For the text-containing cell, return its midpoint in (X, Y) coordinate format. 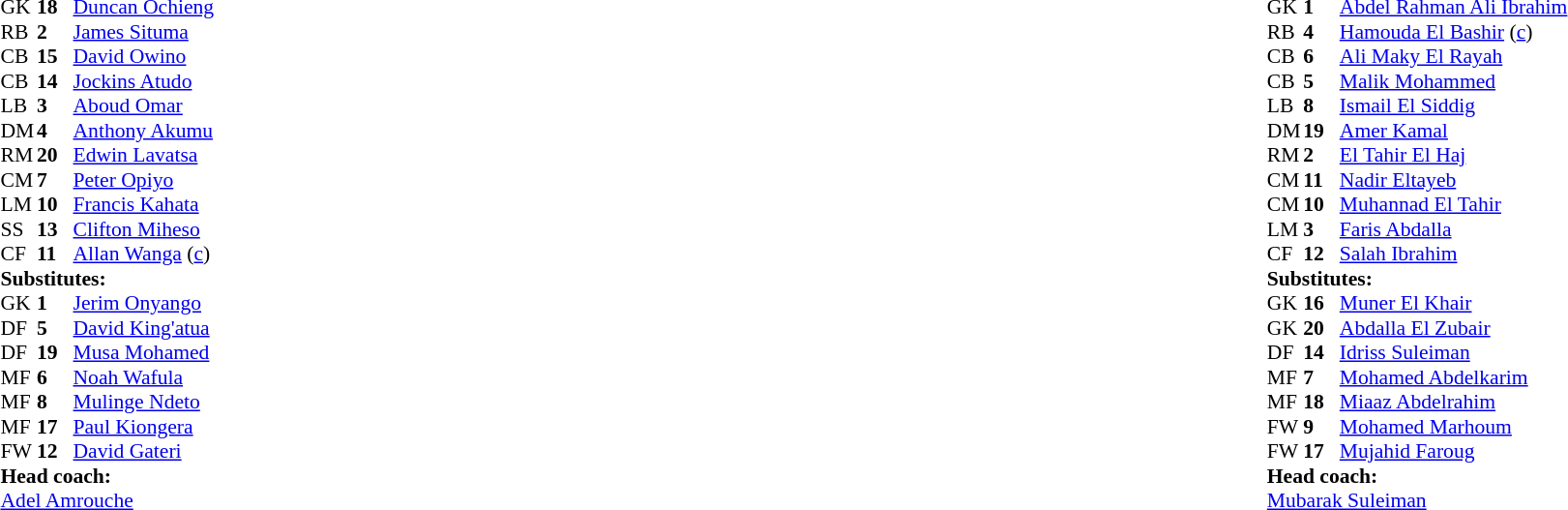
Allan Wanga (c) (144, 255)
16 (1321, 303)
Aboud Omar (144, 105)
Abdalla El Zubair (1454, 328)
1 (55, 303)
Jockins Atudo (144, 81)
SS (18, 229)
Ali Maky El Rayah (1454, 57)
Miaaz Abdelrahim (1454, 402)
Musa Mohamed (144, 353)
Peter Opiyo (144, 180)
Faris Abdalla (1454, 229)
Amer Kamal (1454, 131)
Francis Kahata (144, 204)
Hamouda El Bashir (c) (1454, 32)
El Tahir El Haj (1454, 156)
Edwin Lavatsa (144, 156)
Nadir Eltayeb (1454, 180)
9 (1321, 427)
Salah Ibrahim (1454, 255)
Mohamed Abdelkarim (1454, 377)
Ismail El Siddig (1454, 105)
Mohamed Marhoum (1454, 427)
Clifton Miheso (144, 229)
David Owino (144, 57)
Mujahid Faroug (1454, 452)
Mulinge Ndeto (144, 402)
Muhannad El Tahir (1454, 204)
18 (1321, 402)
Noah Wafula (144, 377)
Muner El Khair (1454, 303)
Malik Mohammed (1454, 81)
Idriss Suleiman (1454, 353)
15 (55, 57)
Anthony Akumu (144, 131)
Jerim Onyango (144, 303)
13 (55, 229)
James Situma (144, 32)
David King'atua (144, 328)
David Gateri (144, 452)
Paul Kiongera (144, 427)
